Locate the cell with the specified text and output its [x, y] center coordinate. 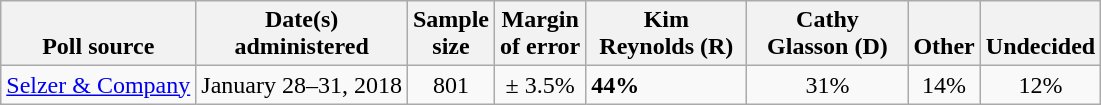
January 28–31, 2018 [302, 85]
Poll source [98, 34]
801 [450, 85]
12% [1040, 85]
KimReynolds (R) [666, 34]
Other [944, 34]
Undecided [1040, 34]
14% [944, 85]
31% [828, 85]
Marginof error [540, 34]
CathyGlasson (D) [828, 34]
Date(s)administered [302, 34]
44% [666, 85]
Samplesize [450, 34]
Selzer & Company [98, 85]
± 3.5% [540, 85]
